Extract the (X, Y) coordinate from the center of the cell holding the provided text.  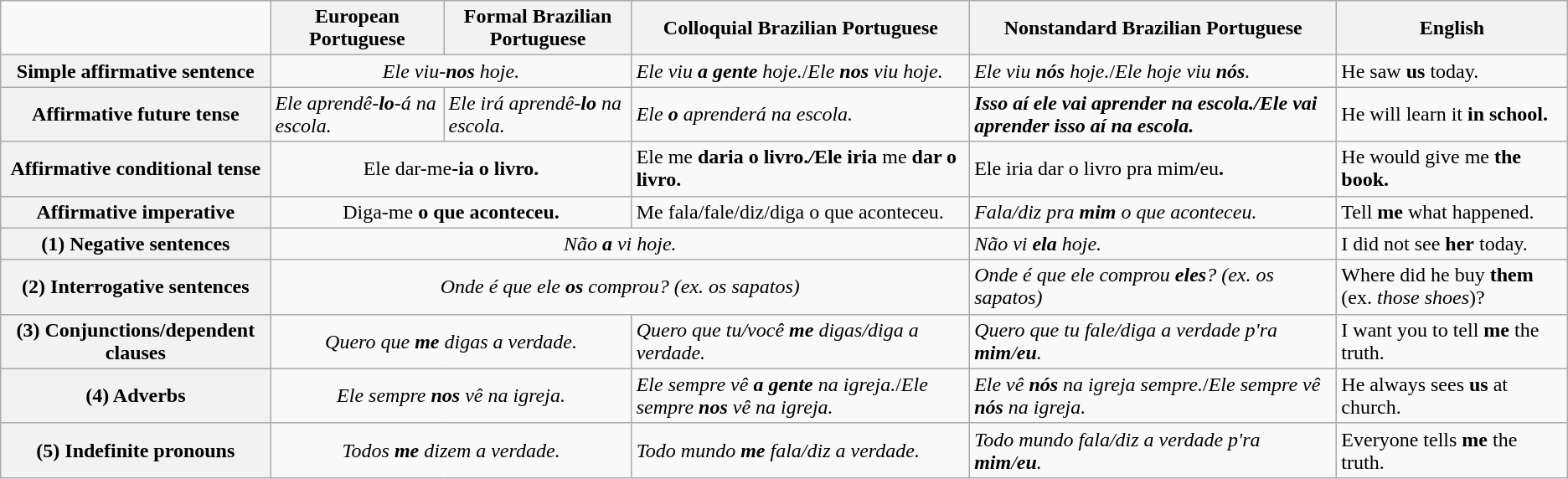
Ele viu nós hoje./Ele hoje viu nós. (1153, 71)
Fala/diz pra mim o que aconteceu. (1153, 212)
Ele aprendê-lo-á na escola. (357, 114)
Ele viu-nos hoje. (451, 71)
Ele vê nós na igreja sempre./Ele sempre vê nós na igreja. (1153, 395)
He will learn it in school. (1452, 114)
Todo mundo me fala/diz a verdade. (801, 451)
Onde é que ele comprou eles? (ex. os sapatos) (1153, 286)
English (1452, 28)
He always sees us at church. (1452, 395)
Ele sempre vê a gente na igreja./Ele sempre nos vê na igreja. (801, 395)
(2) Interrogative sentences (136, 286)
Formal Brazilian Portuguese (538, 28)
Tell me what happened. (1452, 212)
Ele viu a gente hoje./Ele nos viu hoje. (801, 71)
Isso aí ele vai aprender na escola./Ele vai aprender isso aí na escola. (1153, 114)
Não a vi hoje. (620, 244)
Todos me dizem a verdade. (451, 451)
Quero que me digas a verdade. (451, 342)
Ele iria dar o livro pra mim/eu. (1153, 169)
European Portuguese (357, 28)
I want you to tell me the truth. (1452, 342)
Colloquial Brazilian Portuguese (801, 28)
Ele o aprenderá na escola. (801, 114)
(1) Negative sentences (136, 244)
Nonstandard Brazilian Portuguese (1153, 28)
He would give me the book. (1452, 169)
Where did he buy them (ex. those shoes)? (1452, 286)
Affirmative conditional tense (136, 169)
(3) Conjunctions/dependent clauses (136, 342)
(4) Adverbs (136, 395)
Diga-me o que aconteceu. (451, 212)
Ele sempre nos vê na igreja. (451, 395)
Ele dar-me-ia o livro. (451, 169)
Simple affirmative sentence (136, 71)
Onde é que ele os comprou? (ex. os sapatos) (620, 286)
Ele irá aprendê-lo na escola. (538, 114)
Affirmative imperative (136, 212)
Affirmative future tense (136, 114)
Ele me daria o livro./Ele iria me dar o livro. (801, 169)
Everyone tells me the truth. (1452, 451)
Quero que tu/você me digas/diga a verdade. (801, 342)
He saw us today. (1452, 71)
Me fala/fale/diz/diga o que aconteceu. (801, 212)
Não vi ela hoje. (1153, 244)
Quero que tu fale/diga a verdade p'ra mim/eu. (1153, 342)
I did not see her today. (1452, 244)
Todo mundo fala/diz a verdade p'ra mim/eu. (1153, 451)
(5) Indefinite pronouns (136, 451)
